Return the [x, y] coordinate for the center point of the cell that contains the specified text.  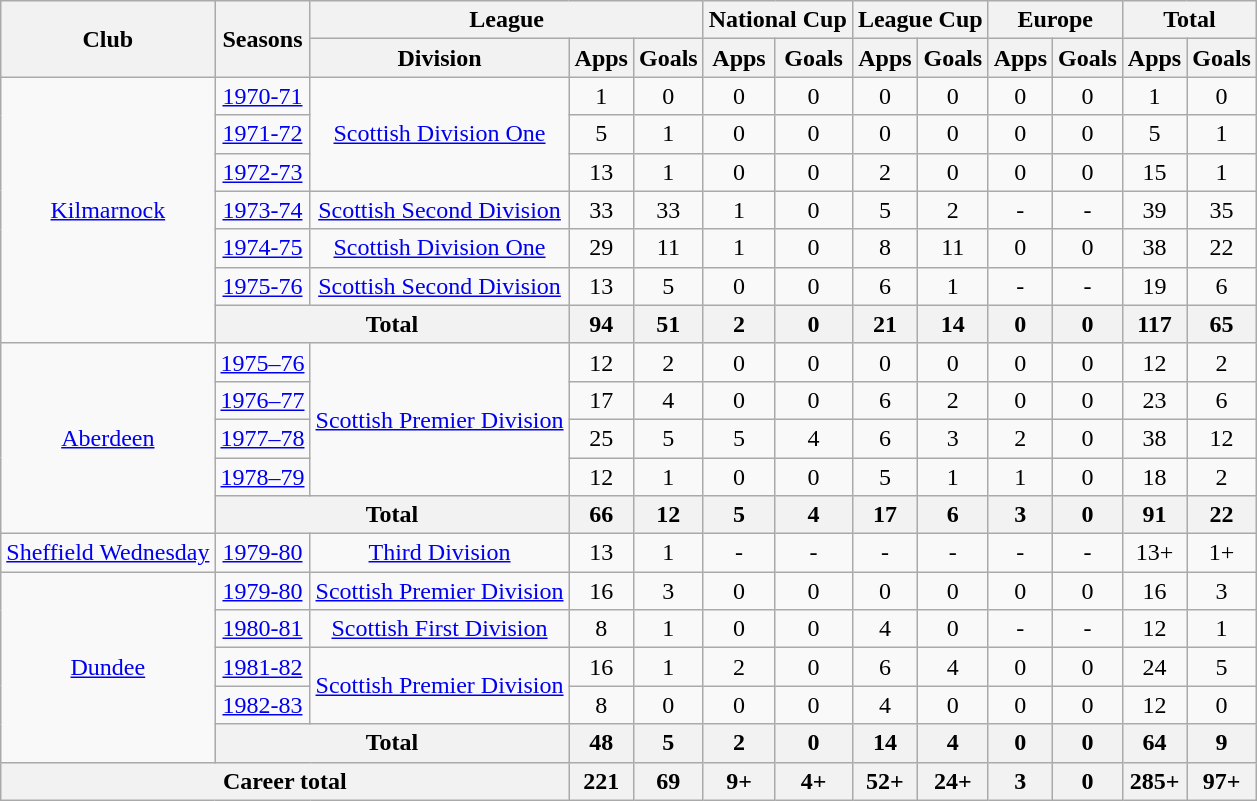
13+ [1154, 553]
1971-72 [262, 134]
65 [1222, 324]
25 [601, 438]
69 [668, 781]
1977–78 [262, 438]
52+ [884, 781]
1973-74 [262, 210]
Third Division [440, 553]
18 [1154, 477]
Career total [285, 781]
94 [601, 324]
9 [1222, 743]
1976–77 [262, 400]
1975-76 [262, 286]
1+ [1222, 553]
117 [1154, 324]
29 [601, 248]
221 [601, 781]
24 [1154, 667]
National Cup [778, 20]
1980-81 [262, 629]
91 [1154, 515]
Dundee [108, 667]
1982-83 [262, 705]
1978–79 [262, 477]
1972-73 [262, 172]
285+ [1154, 781]
24+ [954, 781]
Division [440, 58]
1981-82 [262, 667]
Scottish First Division [440, 629]
4+ [814, 781]
League [506, 20]
19 [1154, 286]
Europe [1055, 20]
97+ [1222, 781]
39 [1154, 210]
Club [108, 39]
Sheffield Wednesday [108, 553]
1975–76 [262, 362]
1970-71 [262, 96]
51 [668, 324]
Seasons [262, 39]
9+ [739, 781]
23 [1154, 400]
Aberdeen [108, 438]
66 [601, 515]
21 [884, 324]
15 [1154, 172]
1974-75 [262, 248]
48 [601, 743]
Kilmarnock [108, 210]
64 [1154, 743]
35 [1222, 210]
League Cup [920, 20]
